Search for the cell housing the specified text and yield its [X, Y] center coordinate. 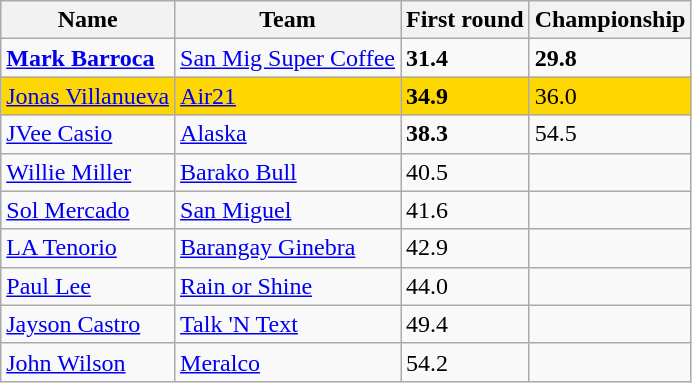
Talk 'N Text [288, 324]
Jayson Castro [88, 324]
31.4 [464, 58]
San Mig Super Coffee [288, 58]
San Miguel [288, 210]
38.3 [464, 134]
Name [88, 20]
29.8 [610, 58]
Jonas Villanueva [88, 96]
Willie Miller [88, 172]
Sol Mercado [88, 210]
Paul Lee [88, 286]
54.2 [464, 362]
Rain or Shine [288, 286]
Barako Bull [288, 172]
Meralco [288, 362]
40.5 [464, 172]
42.9 [464, 248]
Barangay Ginebra [288, 248]
54.5 [610, 134]
First round [464, 20]
44.0 [464, 286]
Team [288, 20]
49.4 [464, 324]
41.6 [464, 210]
34.9 [464, 96]
JVee Casio [88, 134]
Championship [610, 20]
John Wilson [88, 362]
Alaska [288, 134]
Air21 [288, 96]
36.0 [610, 96]
LA Tenorio [88, 248]
Mark Barroca [88, 58]
